Determine the [X, Y] coordinate at the center of the cell enclosing the given text.  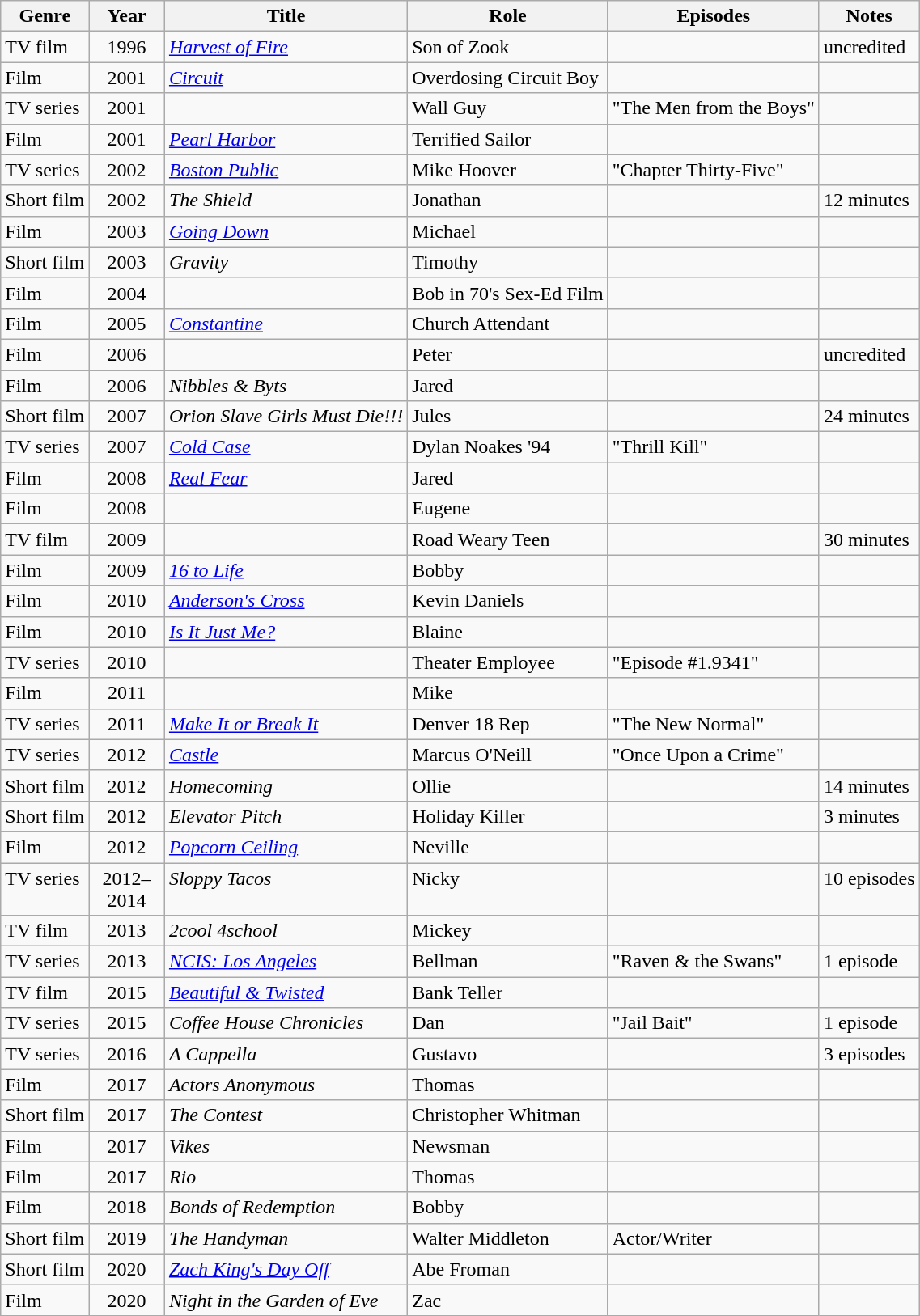
Nibbles & Byts [286, 386]
Timothy [508, 262]
Boston Public [286, 170]
Christopher Whitman [508, 1115]
30 minutes [869, 540]
Going Down [286, 231]
"Chapter Thirty-Five" [714, 170]
Cold Case [286, 447]
Is It Just Me? [286, 632]
Kevin Daniels [508, 601]
Bellman [508, 962]
Neville [508, 847]
2018 [127, 1208]
"Jail Bait" [714, 1023]
"The Men from the Boys" [714, 108]
Night in the Garden of Eve [286, 1300]
Bonds of Redemption [286, 1208]
Year [127, 16]
Coffee House Chronicles [286, 1023]
Sloppy Tacos [286, 888]
2019 [127, 1238]
Marcus O'Neill [508, 755]
The Handyman [286, 1238]
2004 [127, 293]
Wall Guy [508, 108]
Real Fear [286, 478]
Episodes [714, 16]
Pearl Harbor [286, 139]
Mike Hoover [508, 170]
Title [286, 16]
Elevator Pitch [286, 816]
Homecoming [286, 785]
Eugene [508, 509]
Road Weary Teen [508, 540]
Actor/Writer [714, 1238]
2012–2014 [127, 888]
Constantine [286, 324]
Popcorn Ceiling [286, 847]
Mickey [508, 931]
Peter [508, 354]
Circuit [286, 78]
2005 [127, 324]
3 minutes [869, 816]
Vikes [286, 1146]
Genre [45, 16]
1996 [127, 47]
3 episodes [869, 1054]
Holiday Killer [508, 816]
Bank Teller [508, 992]
Son of Zook [508, 47]
Blaine [508, 632]
The Contest [286, 1115]
Beautiful & Twisted [286, 992]
Actors Anonymous [286, 1085]
Anderson's Cross [286, 601]
NCIS: Los Angeles [286, 962]
"The New Normal" [714, 724]
"Raven & the Swans" [714, 962]
Castle [286, 755]
Dylan Noakes '94 [508, 447]
Dan [508, 1023]
Harvest of Fire [286, 47]
"Thrill Kill" [714, 447]
10 episodes [869, 888]
Newsman [508, 1146]
Church Attendant [508, 324]
"Once Upon a Crime" [714, 755]
Zach King's Day Off [286, 1269]
"Episode #1.9341" [714, 662]
Walter Middleton [508, 1238]
12 minutes [869, 201]
Jonathan [508, 201]
Ollie [508, 785]
2cool 4school [286, 931]
The Shield [286, 201]
Gravity [286, 262]
Overdosing Circuit Boy [508, 78]
Jules [508, 417]
A Cappella [286, 1054]
16 to Life [286, 570]
Gustavo [508, 1054]
Mike [508, 693]
Role [508, 16]
Notes [869, 16]
Orion Slave Girls Must Die!!! [286, 417]
2016 [127, 1054]
14 minutes [869, 785]
Michael [508, 231]
Bob in 70's Sex-Ed Film [508, 293]
Make It or Break It [286, 724]
Nicky [508, 888]
Terrified Sailor [508, 139]
Rio [286, 1177]
Theater Employee [508, 662]
Denver 18 Rep [508, 724]
24 minutes [869, 417]
Zac [508, 1300]
Abe Froman [508, 1269]
